Capture the cell that displays the provided text and extract its (X, Y) central coordinate. 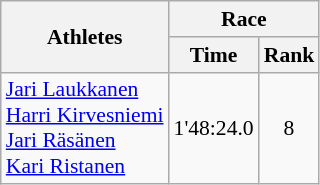
Rank (290, 55)
Race (244, 19)
1'48:24.0 (214, 128)
Athletes (85, 36)
Time (214, 55)
8 (290, 128)
Jari LaukkanenHarri KirvesniemiJari RäsänenKari Ristanen (85, 128)
